Locate the cell with the specified text and output its [x, y] center coordinate. 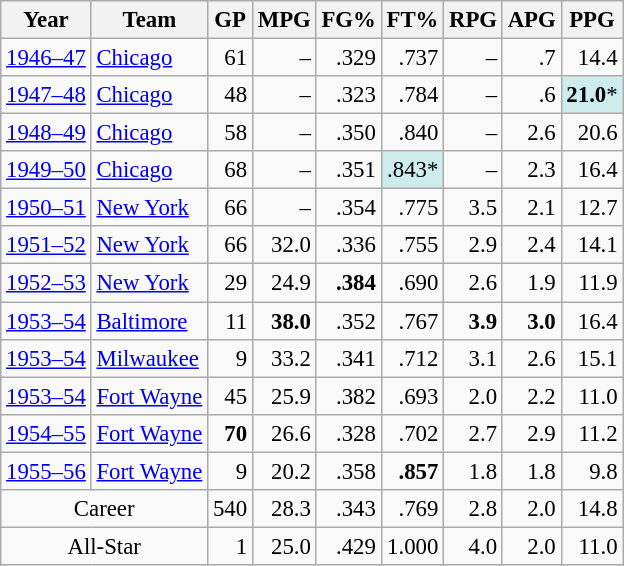
APG [532, 20]
Career [104, 509]
68 [230, 170]
61 [230, 58]
.350 [348, 133]
.328 [348, 433]
32.0 [284, 245]
.343 [348, 509]
1950–51 [46, 208]
.857 [412, 471]
1954–55 [46, 433]
48 [230, 95]
.693 [412, 396]
3.5 [474, 208]
.702 [412, 433]
Team [150, 20]
.767 [412, 321]
1951–52 [46, 245]
.354 [348, 208]
9.8 [592, 471]
4.0 [474, 546]
.784 [412, 95]
.341 [348, 358]
MPG [284, 20]
1946–47 [46, 58]
29 [230, 283]
11.9 [592, 283]
.843* [412, 170]
20.2 [284, 471]
.755 [412, 245]
14.1 [592, 245]
.358 [348, 471]
.737 [412, 58]
24.9 [284, 283]
.382 [348, 396]
.351 [348, 170]
.712 [412, 358]
Year [46, 20]
FG% [348, 20]
RPG [474, 20]
11 [230, 321]
3.0 [532, 321]
25.0 [284, 546]
.7 [532, 58]
14.8 [592, 509]
3.1 [474, 358]
2.7 [474, 433]
1948–49 [46, 133]
GP [230, 20]
.352 [348, 321]
12.7 [592, 208]
.329 [348, 58]
58 [230, 133]
1.9 [532, 283]
.775 [412, 208]
1955–56 [46, 471]
21.0* [592, 95]
70 [230, 433]
11.2 [592, 433]
1.000 [412, 546]
33.2 [284, 358]
FT% [412, 20]
.336 [348, 245]
540 [230, 509]
3.9 [474, 321]
1949–50 [46, 170]
1952–53 [46, 283]
.384 [348, 283]
1 [230, 546]
.840 [412, 133]
.690 [412, 283]
.769 [412, 509]
All-Star [104, 546]
26.6 [284, 433]
25.9 [284, 396]
Milwaukee [150, 358]
20.6 [592, 133]
1947–48 [46, 95]
2.2 [532, 396]
45 [230, 396]
15.1 [592, 358]
2.8 [474, 509]
38.0 [284, 321]
.429 [348, 546]
14.4 [592, 58]
2.4 [532, 245]
2.1 [532, 208]
.6 [532, 95]
28.3 [284, 509]
PPG [592, 20]
Baltimore [150, 321]
.323 [348, 95]
2.3 [532, 170]
